Scan for the cell matching the given text and deliver its (x, y) coordinate at center. 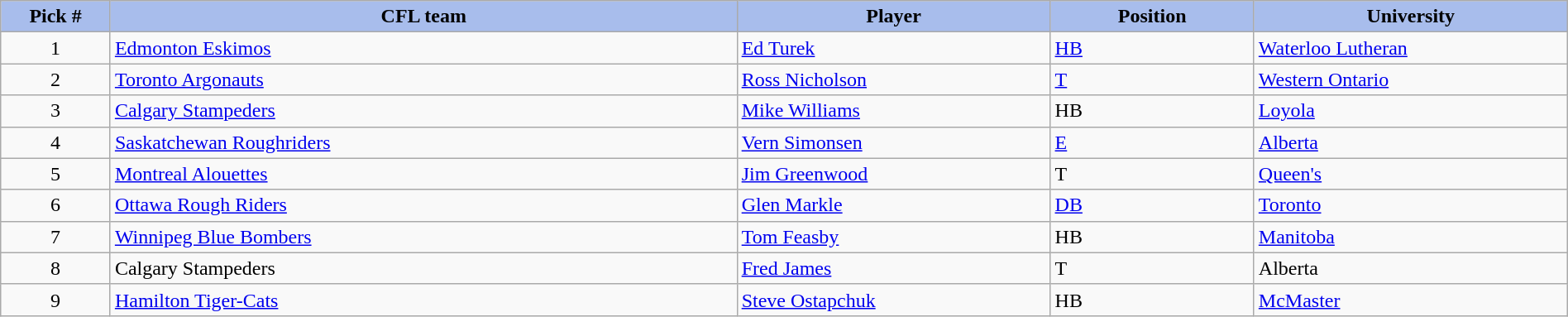
Queen's (1411, 174)
Mike Williams (893, 111)
2 (56, 79)
Fred James (893, 268)
DB (1152, 205)
Saskatchewan Roughriders (423, 142)
Vern Simonsen (893, 142)
Jim Greenwood (893, 174)
Hamilton Tiger-Cats (423, 300)
CFL team (423, 17)
Loyola (1411, 111)
Montreal Alouettes (423, 174)
Toronto (1411, 205)
University (1411, 17)
Ross Nicholson (893, 79)
Pick # (56, 17)
3 (56, 111)
Player (893, 17)
Glen Markle (893, 205)
McMaster (1411, 300)
Edmonton Eskimos (423, 48)
Tom Feasby (893, 237)
Winnipeg Blue Bombers (423, 237)
9 (56, 300)
Western Ontario (1411, 79)
Manitoba (1411, 237)
4 (56, 142)
8 (56, 268)
5 (56, 174)
Position (1152, 17)
Steve Ostapchuk (893, 300)
7 (56, 237)
Ed Turek (893, 48)
6 (56, 205)
1 (56, 48)
Toronto Argonauts (423, 79)
Ottawa Rough Riders (423, 205)
E (1152, 142)
Waterloo Lutheran (1411, 48)
